Output the (x, y) coordinate of the center of the cell containing the given text.  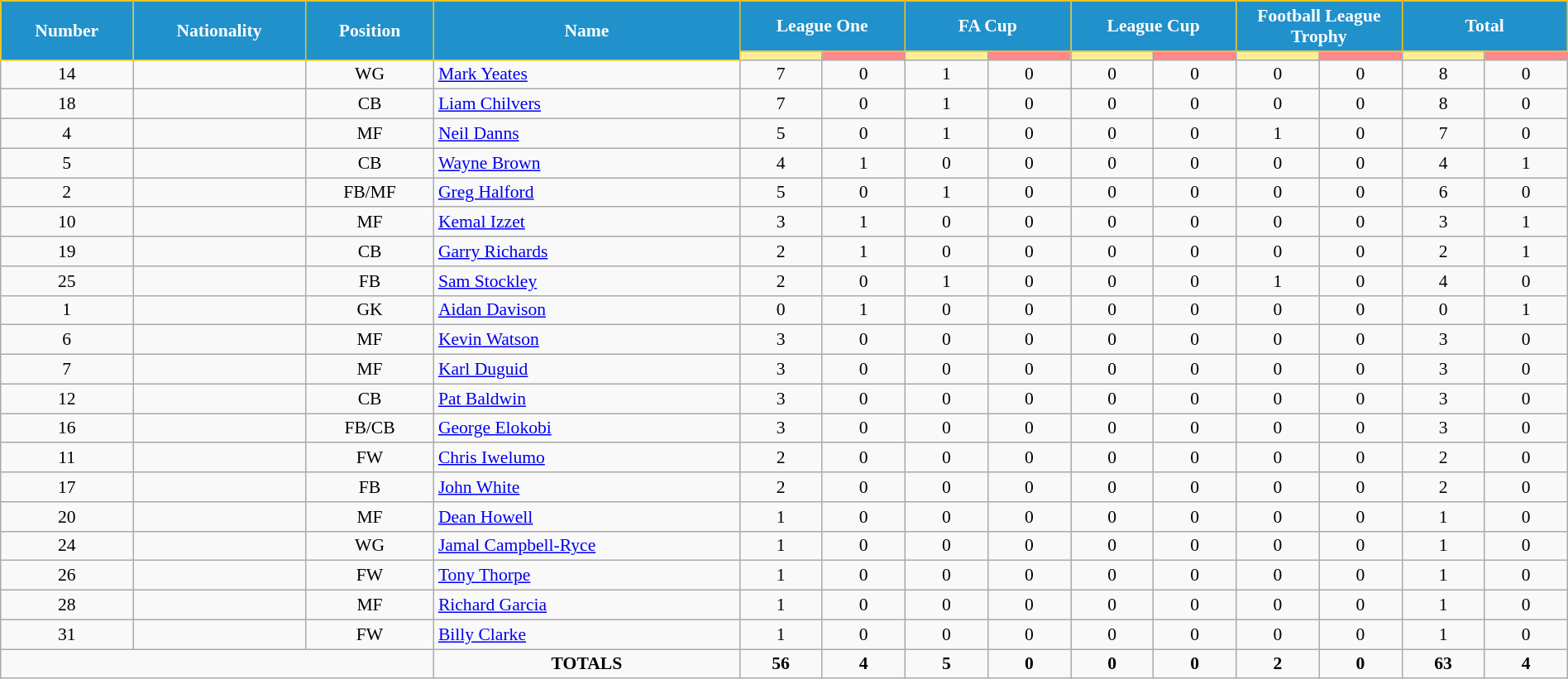
14 (67, 74)
Wayne Brown (587, 163)
TOTALS (587, 664)
Name (587, 30)
George Elokobi (587, 428)
Position (370, 30)
Tony Thorpe (587, 576)
31 (67, 634)
Total (1484, 26)
12 (67, 399)
Kemal Izzet (587, 222)
56 (781, 664)
Chris Iwelumo (587, 458)
Sam Stockley (587, 281)
Aidan Davison (587, 310)
FA Cup (987, 26)
10 (67, 222)
25 (67, 281)
Football League Trophy (1319, 26)
Richard Garcia (587, 605)
20 (67, 517)
League One (822, 26)
Number (67, 30)
16 (67, 428)
24 (67, 546)
Neil Danns (587, 134)
Jamal Campbell-Ryce (587, 546)
Mark Yeates (587, 74)
Dean Howell (587, 517)
Garry Richards (587, 251)
Karl Duguid (587, 370)
26 (67, 576)
Billy Clarke (587, 634)
Kevin Watson (587, 340)
League Cup (1153, 26)
Liam Chilvers (587, 104)
FB/CB (370, 428)
Pat Baldwin (587, 399)
Greg Halford (587, 193)
John White (587, 487)
28 (67, 605)
GK (370, 310)
19 (67, 251)
18 (67, 104)
63 (1443, 664)
11 (67, 458)
17 (67, 487)
FB/MF (370, 193)
Nationality (220, 30)
